Output the [x, y] coordinate of the center of the cell containing the given text.  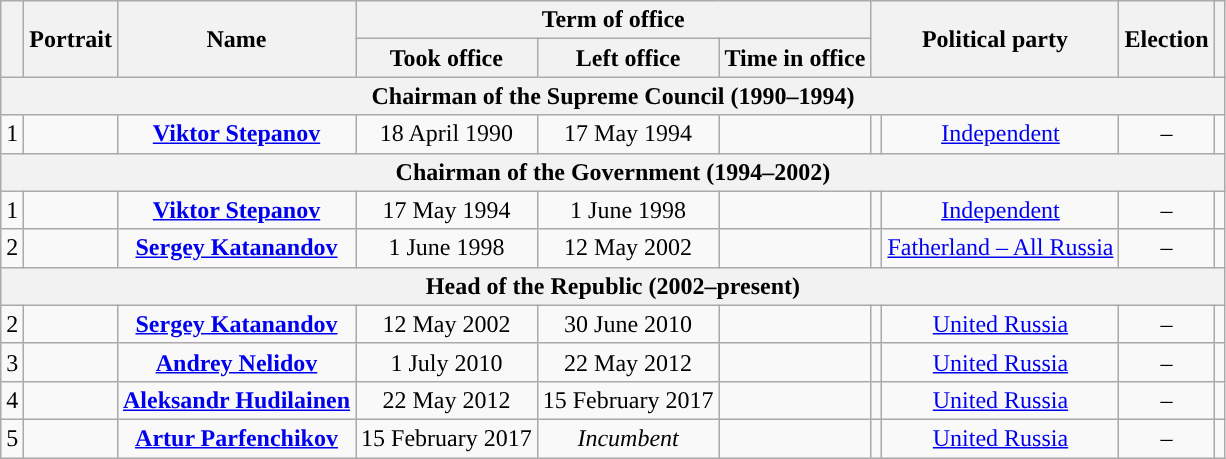
Chairman of the Government (1994–2002) [613, 172]
Incumbent [628, 438]
1 July 2010 [447, 362]
Portrait [71, 39]
Chairman of the Supreme Council (1990–1994) [613, 96]
Aleksandr Hudilainen [236, 400]
Political party [995, 39]
Fatherland – All Russia [1000, 248]
Took office [447, 58]
3 [12, 362]
Andrey Nelidov [236, 362]
30 June 2010 [628, 324]
Time in office [795, 58]
Name [236, 39]
Election [1166, 39]
4 [12, 400]
Left office [628, 58]
5 [12, 438]
18 April 1990 [447, 134]
Head of the Republic (2002–present) [613, 286]
Artur Parfenchikov [236, 438]
Term of office [614, 20]
